Return the (x, y) coordinate for the center point of the cell that contains the specified text.  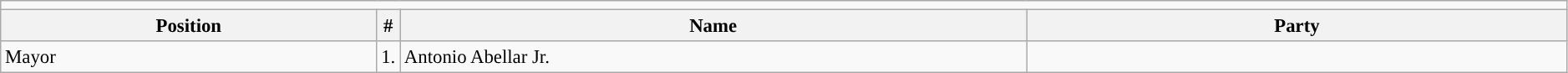
Position (189, 26)
Party (1297, 26)
# (388, 26)
1. (388, 57)
Mayor (189, 57)
Name (713, 26)
Antonio Abellar Jr. (713, 57)
